Pinpoint the cell where the given text exists, returning its (x, y) midpoint coordinate. 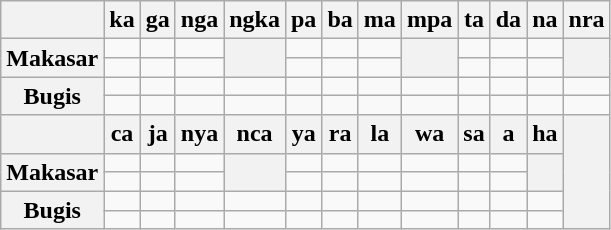
ga (158, 20)
ha (545, 134)
wa (429, 134)
ca (122, 134)
sa (474, 134)
ra (340, 134)
ja (158, 134)
ka (122, 20)
nra (586, 20)
nga (199, 20)
mpa (429, 20)
la (380, 134)
pa (303, 20)
ya (303, 134)
ma (380, 20)
nya (199, 134)
a (508, 134)
ta (474, 20)
na (545, 20)
ba (340, 20)
ngka (255, 20)
nca (255, 134)
da (508, 20)
